Capture the cell that displays the provided text and extract its [x, y] central coordinate. 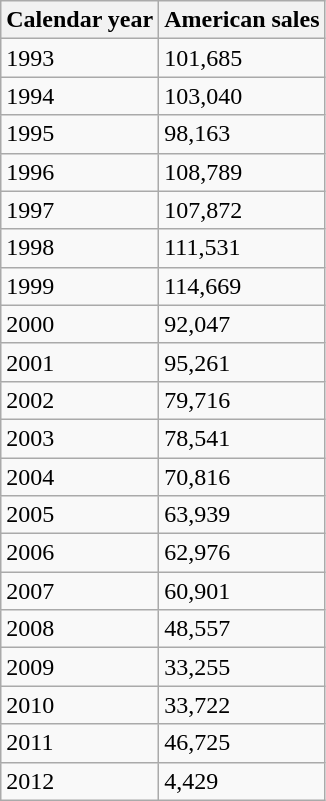
1995 [80, 134]
2009 [80, 667]
111,531 [242, 248]
62,976 [242, 553]
4,429 [242, 781]
2000 [80, 324]
Calendar year [80, 20]
92,047 [242, 324]
2007 [80, 591]
60,901 [242, 591]
1994 [80, 96]
1993 [80, 58]
33,722 [242, 705]
78,541 [242, 438]
2002 [80, 400]
48,557 [242, 629]
95,261 [242, 362]
114,669 [242, 286]
63,939 [242, 515]
2012 [80, 781]
1997 [80, 210]
98,163 [242, 134]
103,040 [242, 96]
2010 [80, 705]
33,255 [242, 667]
2003 [80, 438]
70,816 [242, 477]
107,872 [242, 210]
108,789 [242, 172]
1998 [80, 248]
2004 [80, 477]
1999 [80, 286]
46,725 [242, 743]
American sales [242, 20]
79,716 [242, 400]
101,685 [242, 58]
2005 [80, 515]
2001 [80, 362]
1996 [80, 172]
2006 [80, 553]
2008 [80, 629]
2011 [80, 743]
